Pinpoint the cell where the given text exists, returning its [x, y] midpoint coordinate. 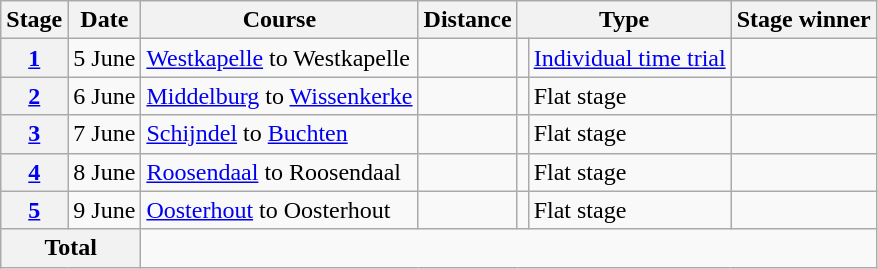
3 [34, 134]
Stage winner [804, 20]
4 [34, 172]
6 June [104, 96]
1 [34, 58]
Stage [34, 20]
Westkapelle to Westkapelle [280, 58]
Date [104, 20]
9 June [104, 210]
Course [280, 20]
Distance [468, 20]
7 June [104, 134]
8 June [104, 172]
Total [71, 248]
Middelburg to Wissenkerke [280, 96]
Roosendaal to Roosendaal [280, 172]
Type [624, 20]
Oosterhout to Oosterhout [280, 210]
2 [34, 96]
Schijndel to Buchten [280, 134]
5 [34, 210]
5 June [104, 58]
Individual time trial [630, 58]
